Find where the given text appears and provide that cell's center as (X, Y) coordinate. 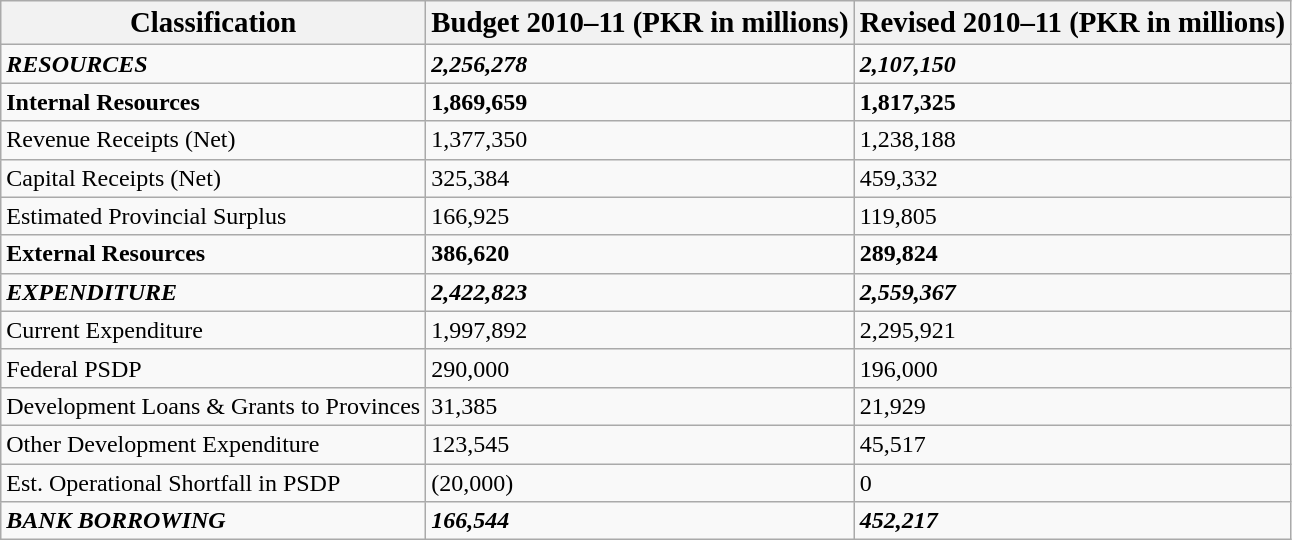
Current Expenditure (214, 330)
2,422,823 (640, 292)
21,929 (1072, 406)
166,544 (640, 521)
166,925 (640, 216)
(20,000) (640, 483)
325,384 (640, 178)
Estimated Provincial Surplus (214, 216)
290,000 (640, 368)
Capital Receipts (Net) (214, 178)
Revenue Receipts (Net) (214, 140)
2,107,150 (1072, 64)
BANK BORROWING (214, 521)
External Resources (214, 254)
31,385 (640, 406)
196,000 (1072, 368)
Other Development Expenditure (214, 444)
1,377,350 (640, 140)
Est. Operational Shortfall in PSDP (214, 483)
45,517 (1072, 444)
EXPENDITURE (214, 292)
Classification (214, 23)
2,256,278 (640, 64)
386,620 (640, 254)
123,545 (640, 444)
Federal PSDP (214, 368)
1,817,325 (1072, 102)
Internal Resources (214, 102)
459,332 (1072, 178)
Budget 2010–11 (PKR in millions) (640, 23)
452,217 (1072, 521)
1,869,659 (640, 102)
1,238,188 (1072, 140)
1,997,892 (640, 330)
119,805 (1072, 216)
0 (1072, 483)
2,559,367 (1072, 292)
289,824 (1072, 254)
Revised 2010–11 (PKR in millions) (1072, 23)
Development Loans & Grants to Provinces (214, 406)
2,295,921 (1072, 330)
RESOURCES (214, 64)
